Pinpoint the cell where the given text exists, returning its [x, y] midpoint coordinate. 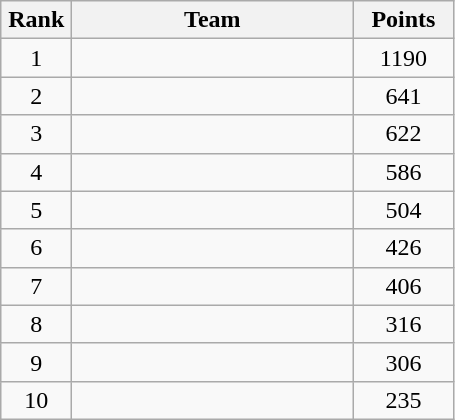
1190 [404, 58]
235 [404, 400]
1 [36, 58]
406 [404, 286]
5 [36, 210]
6 [36, 248]
3 [36, 134]
8 [36, 324]
306 [404, 362]
641 [404, 96]
Rank [36, 20]
316 [404, 324]
Team [212, 20]
10 [36, 400]
4 [36, 172]
426 [404, 248]
Points [404, 20]
586 [404, 172]
9 [36, 362]
7 [36, 286]
504 [404, 210]
622 [404, 134]
2 [36, 96]
